Return the (x, y) coordinate for the center point of the cell that contains the specified text.  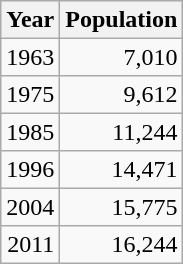
2004 (30, 206)
1975 (30, 94)
14,471 (122, 170)
11,244 (122, 132)
2011 (30, 244)
1985 (30, 132)
Population (122, 20)
1963 (30, 56)
7,010 (122, 56)
1996 (30, 170)
Year (30, 20)
9,612 (122, 94)
15,775 (122, 206)
16,244 (122, 244)
